Extract the [x, y] coordinate from the center of the cell holding the provided text.  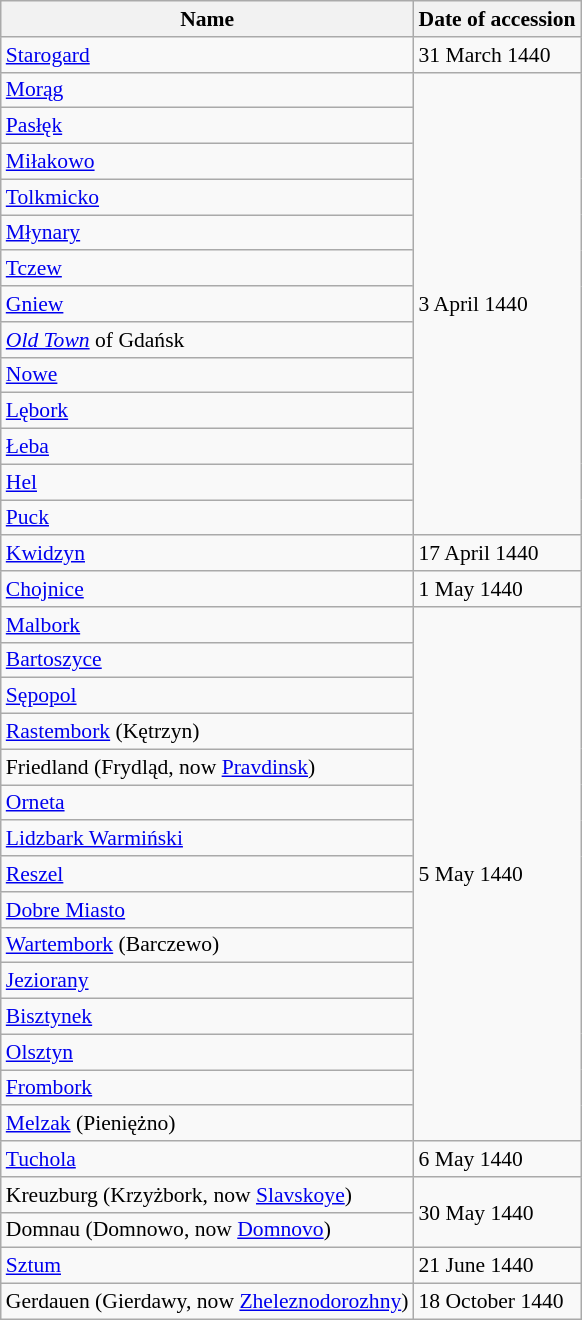
Pasłęk [208, 126]
Starogard [208, 55]
Jeziorany [208, 981]
Melzak (Pieniężno) [208, 1124]
1 May 1440 [496, 589]
Lidzbark Warmiński [208, 839]
Miłakowo [208, 162]
5 May 1440 [496, 874]
Lębork [208, 411]
Frombork [208, 1088]
Domnau (Domnowo, now Domnovo) [208, 1230]
Reszel [208, 874]
Wartembork (Barczewo) [208, 945]
30 May 1440 [496, 1212]
Dobre Miasto [208, 910]
17 April 1440 [496, 554]
Tuchola [208, 1159]
Gniew [208, 304]
Młynary [208, 233]
Morąg [208, 90]
3 April 1440 [496, 304]
Hel [208, 482]
Orneta [208, 803]
Olsztyn [208, 1052]
Gerdauen (Gierdawy, now Zheleznodorozhny) [208, 1302]
Date of accession [496, 19]
31 March 1440 [496, 55]
Łeba [208, 447]
Name [208, 19]
Nowe [208, 375]
21 June 1440 [496, 1266]
Puck [208, 518]
Malbork [208, 625]
Tolkmicko [208, 197]
Rastembork (Kętrzyn) [208, 732]
Old Town of Gdańsk [208, 340]
Bartoszyce [208, 660]
Chojnice [208, 589]
Sztum [208, 1266]
18 October 1440 [496, 1302]
6 May 1440 [496, 1159]
Friedland (Frydląd, now Pravdinsk) [208, 767]
Tczew [208, 269]
Sępopol [208, 696]
Kwidzyn [208, 554]
Bisztynek [208, 1017]
Kreuzburg (Krzyżbork, now Slavskoye) [208, 1195]
